Scan for the cell matching the given text and deliver its (X, Y) coordinate at center. 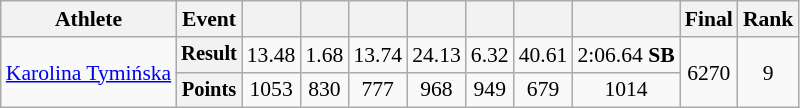
24.13 (436, 55)
40.61 (544, 55)
9 (768, 72)
679 (544, 90)
13.48 (272, 55)
6270 (709, 72)
Final (709, 19)
968 (436, 90)
1014 (626, 90)
Event (209, 19)
Result (209, 55)
830 (324, 90)
949 (490, 90)
6.32 (490, 55)
1.68 (324, 55)
2:06.64 SB (626, 55)
1053 (272, 90)
Karolina Tymińska (88, 72)
Points (209, 90)
13.74 (378, 55)
777 (378, 90)
Rank (768, 19)
Athlete (88, 19)
